Search for the cell housing the specified text and yield its [X, Y] center coordinate. 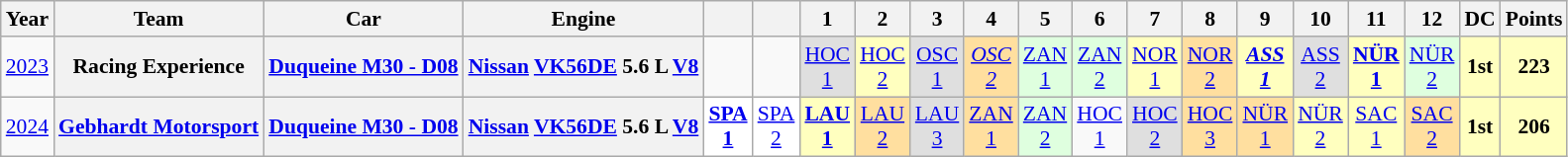
2 [883, 19]
223 [1534, 67]
3 [937, 19]
5 [1045, 19]
8 [1210, 19]
DC [1480, 19]
HOC3 [1210, 126]
Car [363, 19]
LAU1 [827, 126]
2024 [28, 126]
OSC1 [937, 67]
10 [1320, 19]
12 [1432, 19]
Team [158, 19]
ASS2 [1320, 67]
SAC2 [1432, 126]
4 [991, 19]
OSC2 [991, 67]
Points [1534, 19]
NOR1 [1155, 67]
ASS1 [1265, 67]
Engine [584, 19]
SPA1 [727, 126]
6 [1099, 19]
Gebhardt Motorsport [158, 126]
LAU2 [883, 126]
SAC1 [1377, 126]
9 [1265, 19]
206 [1534, 126]
NOR2 [1210, 67]
7 [1155, 19]
SPA2 [777, 126]
2023 [28, 67]
11 [1377, 19]
Racing Experience [158, 67]
Year [28, 19]
1 [827, 19]
LAU3 [937, 126]
